Return the (x, y) coordinate for the center point of the cell that contains the specified text.  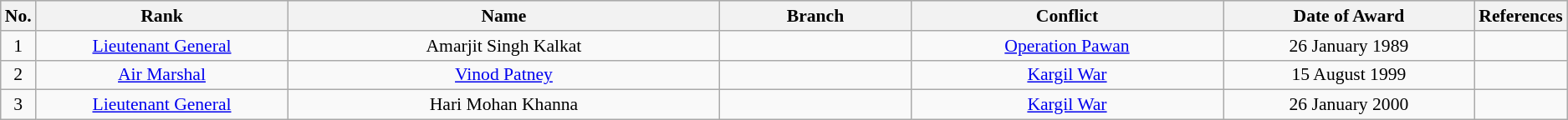
References (1520, 16)
Name (503, 16)
Rank (162, 16)
Vinod Patney (503, 75)
1 (18, 46)
Amarjit Singh Kalkat (503, 46)
Conflict (1067, 16)
26 January 2000 (1350, 105)
No. (18, 16)
2 (18, 75)
26 January 1989 (1350, 46)
Operation Pawan (1067, 46)
Date of Award (1350, 16)
Air Marshal (162, 75)
3 (18, 105)
15 August 1999 (1350, 75)
Branch (816, 16)
Hari Mohan Khanna (503, 105)
